Extract the [x, y] coordinate from the center of the cell holding the provided text.  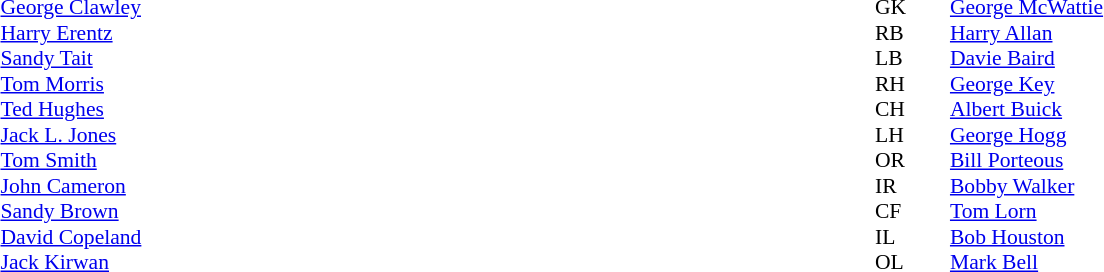
CH [894, 109]
Albert Buick [1026, 109]
Harry Erentz [70, 33]
Bobby Walker [1026, 186]
Sandy Tait [70, 59]
Bill Porteous [1026, 161]
Tom Smith [70, 161]
CF [894, 211]
John Cameron [70, 186]
RH [894, 84]
OR [894, 161]
RB [894, 33]
George Key [1026, 84]
Tom Morris [70, 84]
IL [894, 237]
Ted Hughes [70, 109]
David Copeland [70, 237]
George Hogg [1026, 135]
IR [894, 186]
Bob Houston [1026, 237]
Tom Lorn [1026, 211]
LB [894, 59]
Harry Allan [1026, 33]
LH [894, 135]
Jack L. Jones [70, 135]
Davie Baird [1026, 59]
Sandy Brown [70, 211]
